Capture the cell that displays the provided text and extract its (X, Y) central coordinate. 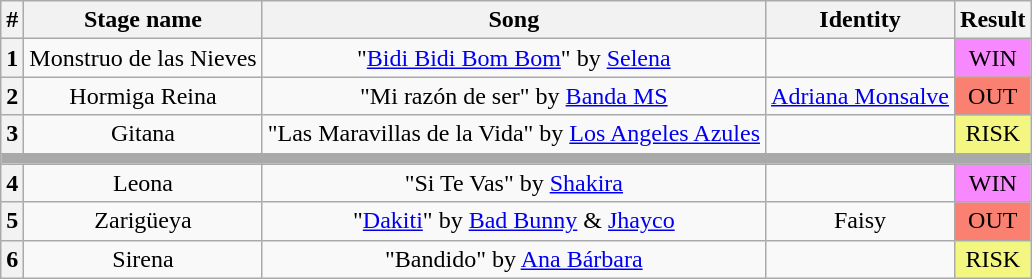
Result (993, 20)
"Si Te Vas" by Shakira (514, 183)
"Mi razón de ser" by Banda MS (514, 96)
"Las Maravillas de la Vida" by Los Angeles Azules (514, 134)
Stage name (143, 20)
1 (12, 58)
Monstruo de las Nieves (143, 58)
Leona (143, 183)
Gitana (143, 134)
# (12, 20)
3 (12, 134)
Hormiga Reina (143, 96)
Song (514, 20)
2 (12, 96)
Zarigüeya (143, 221)
Sirena (143, 259)
"Bandido" by Ana Bárbara (514, 259)
4 (12, 183)
5 (12, 221)
"Dakiti" by Bad Bunny & Jhayco (514, 221)
Adriana Monsalve (860, 96)
Identity (860, 20)
Faisy (860, 221)
6 (12, 259)
"Bidi Bidi Bom Bom" by Selena (514, 58)
